Return the [X, Y] coordinate for the center point of the cell that contains the specified text.  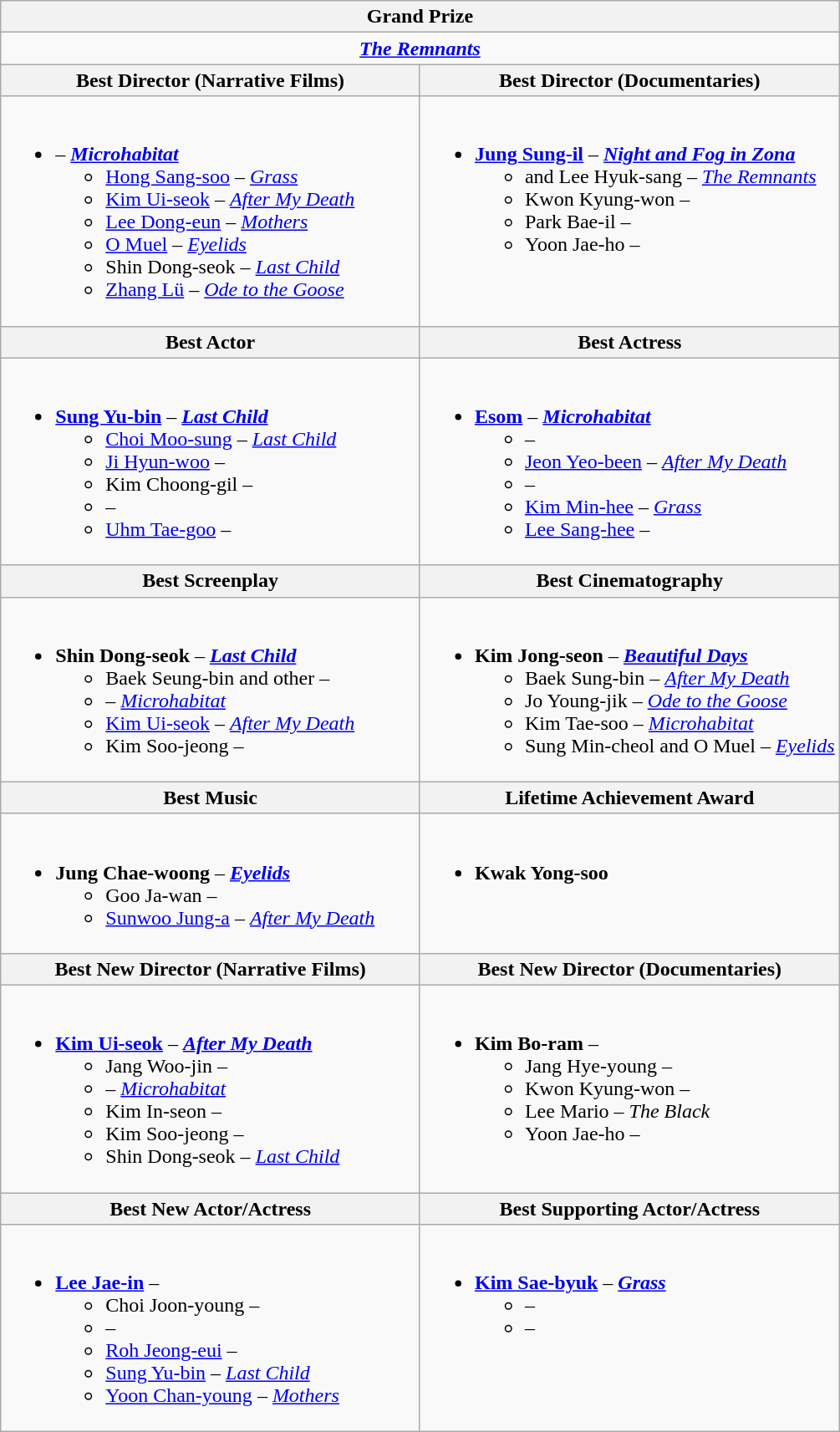
Best Actor [211, 342]
Best Actress [629, 342]
Best New Director (Documentaries) [629, 969]
Lifetime Achievement Award [629, 798]
Best Cinematography [629, 581]
Esom – Microhabitat – Jeon Yeo-been – After My Death – Kim Min-hee – GrassLee Sang-hee – [629, 461]
Lee Jae-in – Choi Joon-young – – Roh Jeong-eui – Sung Yu-bin – Last ChildYoon Chan-young – Mothers [211, 1328]
Best Screenplay [211, 581]
Jung Sung-il – Night and Fog in Zona and Lee Hyuk-sang – The RemnantsKwon Kyung-won – Park Bae-il – Yoon Jae-ho – [629, 211]
Jung Chae-woong – EyelidsGoo Ja-wan – Sunwoo Jung-a – After My Death [211, 883]
Kwak Yong-soo [629, 883]
Kim Bo-ram – Jang Hye-young – Kwon Kyung-won – Lee Mario – The BlackYoon Jae-ho – [629, 1088]
Best Director (Documentaries) [629, 80]
Best Supporting Actor/Actress [629, 1208]
Kim Sae-byuk – Grass – – [629, 1328]
Grand Prize [420, 17]
Best New Actor/Actress [211, 1208]
Sung Yu-bin – Last ChildChoi Moo-sung – Last ChildJi Hyun-woo – Kim Choong-gil – – Uhm Tae-goo – [211, 461]
The Remnants [420, 48]
Kim Ui-seok – After My DeathJang Woo-jin – – MicrohabitatKim In-seon – Kim Soo-jeong – Shin Dong-seok – Last Child [211, 1088]
Best Director (Narrative Films) [211, 80]
Best Music [211, 798]
Shin Dong-seok – Last ChildBaek Seung-bin and other – – MicrohabitatKim Ui-seok – After My DeathKim Soo-jeong – [211, 689]
Best New Director (Narrative Films) [211, 969]
